Locate the cell with the specified text and output its (X, Y) center coordinate. 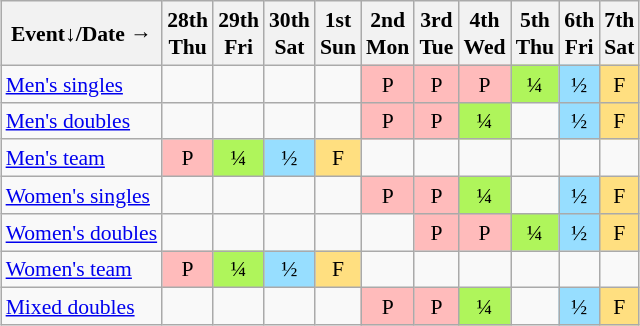
Men's doubles (82, 120)
1stSun (338, 33)
28thThu (188, 33)
5thThu (536, 33)
29thFri (238, 33)
3rdTue (436, 33)
2ndMon (388, 33)
4thWed (484, 33)
Men's team (82, 158)
6thFri (579, 33)
30thSat (290, 33)
Women's doubles (82, 232)
7thSat (619, 33)
Men's singles (82, 84)
Women's team (82, 268)
Mixed doubles (82, 306)
Women's singles (82, 194)
Event↓/Date → (82, 33)
